For the text-containing cell, return its midpoint in (x, y) coordinate format. 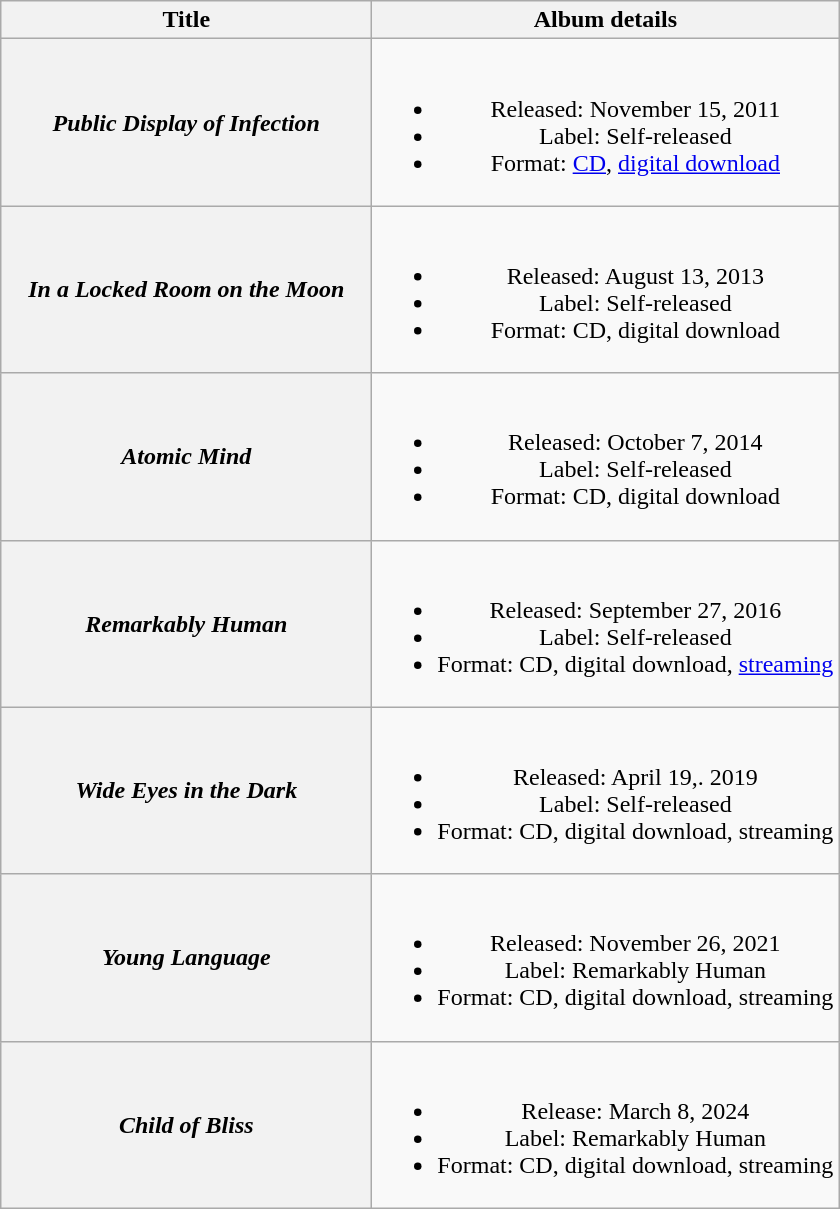
Released: April 19,. 2019Label: Self-releasedFormat: CD, digital download, streaming (606, 790)
Released: October 7, 2014Label: Self-releasedFormat: CD, digital download (606, 456)
Young Language (186, 958)
Remarkably Human (186, 624)
In a Locked Room on the Moon (186, 290)
Released: September 27, 2016Label: Self-releasedFormat: CD, digital download, streaming (606, 624)
Released: November 15, 2011Label: Self-releasedFormat: CD, digital download (606, 122)
Released: November 26, 2021Label: Remarkably HumanFormat: CD, digital download, streaming (606, 958)
Album details (606, 20)
Public Display of Infection (186, 122)
Atomic Mind (186, 456)
Child of Bliss (186, 1124)
Wide Eyes in the Dark (186, 790)
Released: August 13, 2013Label: Self-releasedFormat: CD, digital download (606, 290)
Title (186, 20)
Release: March 8, 2024Label: Remarkably HumanFormat: CD, digital download, streaming (606, 1124)
